Determine the [X, Y] coordinate at the center of the cell enclosing the given text.  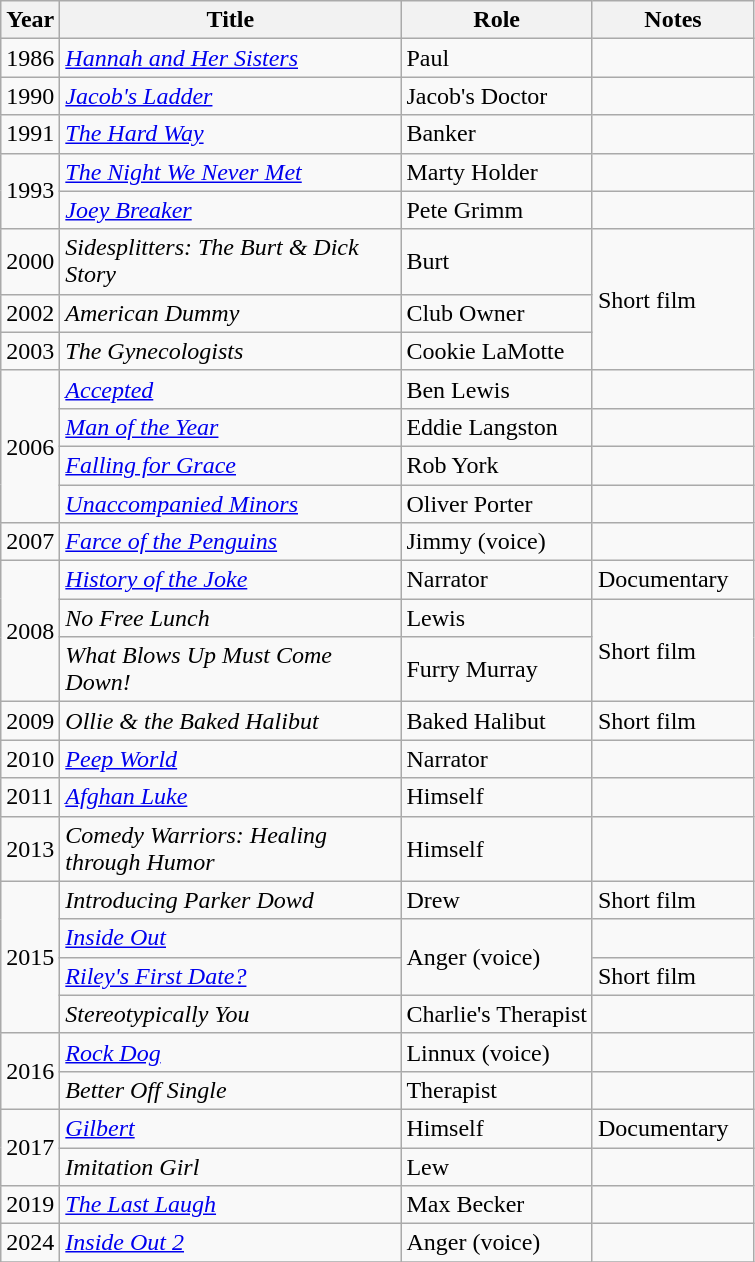
Lewis [497, 618]
Jacob's Ladder [230, 96]
Club Owner [497, 313]
2015 [30, 957]
Burt [497, 262]
Imitation Girl [230, 1167]
Afghan Luke [230, 797]
Max Becker [497, 1205]
2024 [30, 1243]
Gilbert [230, 1128]
Ollie & the Baked Halibut [230, 721]
Hannah and Her Sisters [230, 58]
Jacob's Doctor [497, 96]
1991 [30, 134]
Marty Holder [497, 172]
2007 [30, 542]
Falling for Grace [230, 465]
The Hard Way [230, 134]
Lew [497, 1167]
2019 [30, 1205]
The Gynecologists [230, 351]
2003 [30, 351]
Introducing Parker Dowd [230, 900]
Rock Dog [230, 1052]
2006 [30, 446]
2017 [30, 1147]
Joey Breaker [230, 210]
Riley's First Date? [230, 976]
Notes [672, 20]
Role [497, 20]
The Last Laugh [230, 1205]
Linnux (voice) [497, 1052]
Stereotypically You [230, 1014]
Drew [497, 900]
Year [30, 20]
Farce of the Penguins [230, 542]
History of the Joke [230, 580]
Cookie LaMotte [497, 351]
Charlie's Therapist [497, 1014]
Accepted [230, 389]
Pete Grimm [497, 210]
2009 [30, 721]
Better Off Single [230, 1090]
1990 [30, 96]
Comedy Warriors: Healing through Humor [230, 848]
Paul [497, 58]
Peep World [230, 759]
1986 [30, 58]
Eddie Langston [497, 427]
Banker [497, 134]
Inside Out [230, 938]
What Blows Up Must Come Down! [230, 670]
2010 [30, 759]
Therapist [497, 1090]
Baked Halibut [497, 721]
No Free Lunch [230, 618]
Jimmy (voice) [497, 542]
Man of the Year [230, 427]
2011 [30, 797]
Title [230, 20]
Furry Murray [497, 670]
1993 [30, 191]
The Night We Never Met [230, 172]
2016 [30, 1071]
Inside Out 2 [230, 1243]
2013 [30, 848]
Rob York [497, 465]
American Dummy [230, 313]
2000 [30, 262]
Oliver Porter [497, 503]
2002 [30, 313]
Unaccompanied Minors [230, 503]
Sidesplitters: The Burt & Dick Story [230, 262]
Ben Lewis [497, 389]
2008 [30, 632]
